Extract the (X, Y) coordinate from the center of the cell holding the provided text.  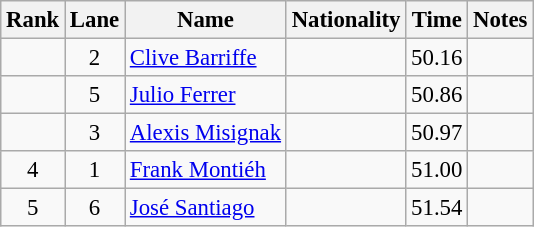
Name (206, 20)
Rank (33, 20)
6 (95, 208)
50.86 (437, 95)
José Santiago (206, 208)
51.00 (437, 170)
51.54 (437, 208)
Time (437, 20)
50.16 (437, 58)
Notes (500, 20)
Clive Barriffe (206, 58)
1 (95, 170)
Nationality (346, 20)
Lane (95, 20)
Frank Montiéh (206, 170)
3 (95, 133)
50.97 (437, 133)
Alexis Misignak (206, 133)
4 (33, 170)
2 (95, 58)
Julio Ferrer (206, 95)
